Provide the (x, y) coordinate of the cell's center where the given text is located.  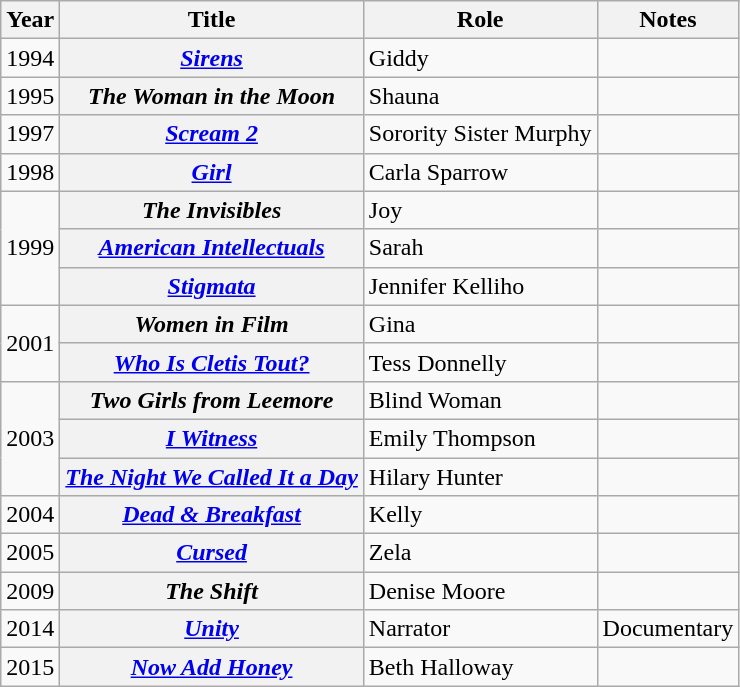
American Intellectuals (212, 248)
Zela (480, 553)
Documentary (668, 629)
Denise Moore (480, 591)
Hilary Hunter (480, 477)
Unity (212, 629)
Narrator (480, 629)
2009 (30, 591)
Two Girls from Leemore (212, 400)
Notes (668, 20)
Beth Halloway (480, 667)
The Night We Called It a Day (212, 477)
Scream 2 (212, 134)
1999 (30, 248)
I Witness (212, 438)
Shauna (480, 96)
Emily Thompson (480, 438)
2015 (30, 667)
2003 (30, 438)
Gina (480, 324)
The Woman in the Moon (212, 96)
Women in Film (212, 324)
The Invisibles (212, 210)
Giddy (480, 58)
Blind Woman (480, 400)
Joy (480, 210)
Year (30, 20)
2005 (30, 553)
Girl (212, 172)
1998 (30, 172)
2014 (30, 629)
2001 (30, 343)
1994 (30, 58)
Now Add Honey (212, 667)
Sorority Sister Murphy (480, 134)
Sirens (212, 58)
Dead & Breakfast (212, 515)
Cursed (212, 553)
1997 (30, 134)
Tess Donnelly (480, 362)
Stigmata (212, 286)
The Shift (212, 591)
2004 (30, 515)
Sarah (480, 248)
Title (212, 20)
Role (480, 20)
Carla Sparrow (480, 172)
Jennifer Kelliho (480, 286)
Who Is Cletis Tout? (212, 362)
Kelly (480, 515)
1995 (30, 96)
